From the cell containing the given text, extract its center point as (x, y) coordinate. 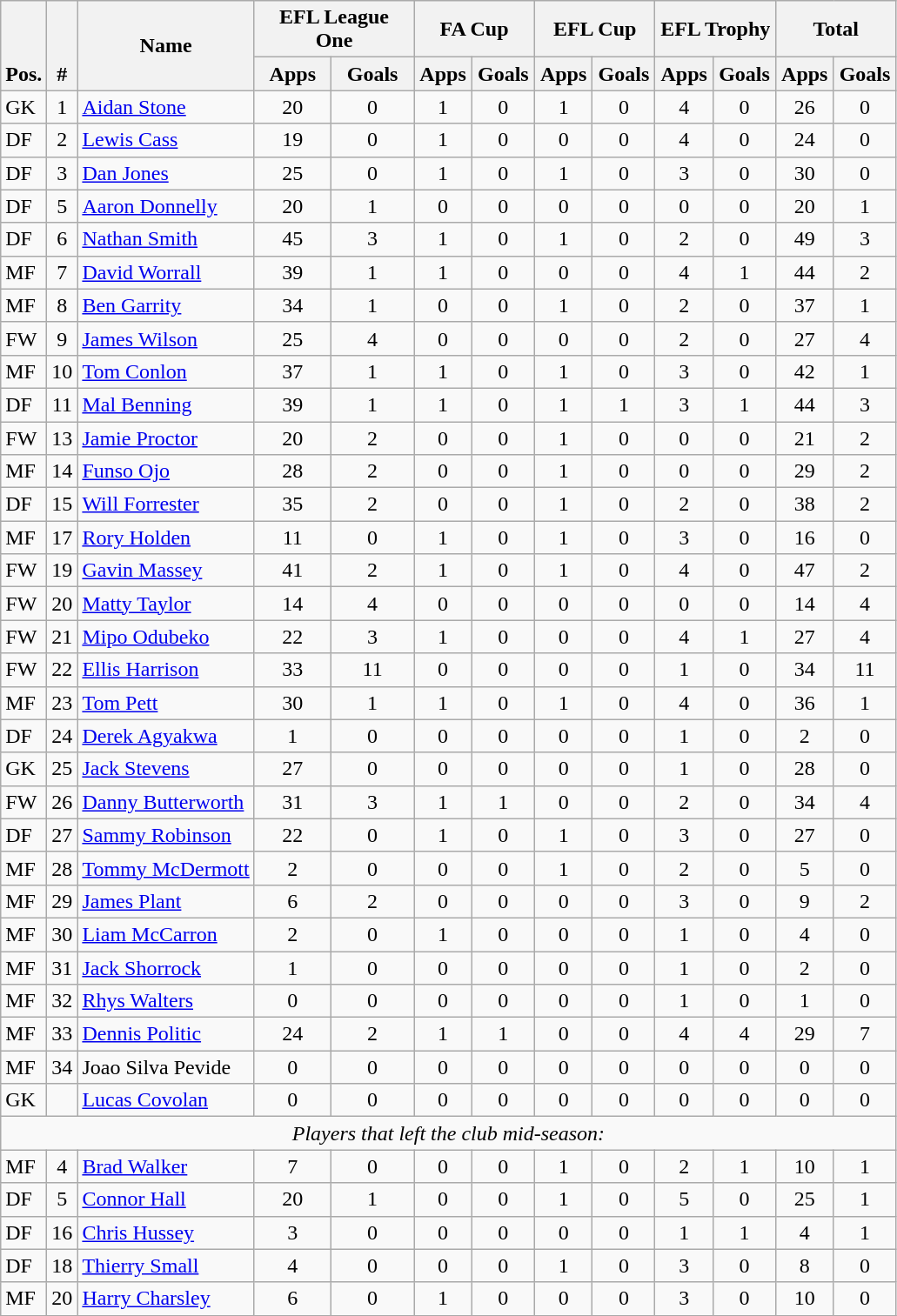
32 (63, 1001)
Rhys Walters (165, 1001)
38 (804, 504)
Joao Silva Pevide (165, 1067)
49 (804, 239)
Will Forrester (165, 504)
Dan Jones (165, 173)
Ellis Harrison (165, 670)
Thierry Small (165, 1266)
Brad Walker (165, 1166)
Aidan Stone (165, 107)
Matty Taylor (165, 604)
Connor Hall (165, 1199)
EFL Cup (595, 30)
Tom Pett (165, 703)
Funso Ojo (165, 471)
41 (292, 571)
Nathan Smith (165, 239)
Jamie Proctor (165, 438)
Aaron Donnelly (165, 206)
Gavin Massey (165, 571)
35 (292, 504)
Jack Shorrock (165, 968)
Players that left the club mid-season: (449, 1133)
17 (63, 538)
FA Cup (475, 30)
Harry Charsley (165, 1299)
Chris Hussey (165, 1232)
Derek Agyakwa (165, 736)
EFL Trophy (715, 30)
Mipo Odubeko (165, 637)
Danny Butterworth (165, 802)
Lewis Cass (165, 140)
Lucas Covolan (165, 1100)
45 (292, 239)
15 (63, 504)
Jack Stevens (165, 769)
Sammy Robinson (165, 835)
James Wilson (165, 338)
Tommy McDermott (165, 868)
Name (165, 45)
David Worrall (165, 272)
36 (804, 703)
# (63, 45)
Rory Holden (165, 538)
13 (63, 438)
Total (835, 30)
Dennis Politic (165, 1034)
Ben Garrity (165, 305)
EFL League One (334, 30)
18 (63, 1266)
23 (63, 703)
Tom Conlon (165, 371)
47 (804, 571)
Liam McCarron (165, 934)
Pos. (24, 45)
42 (804, 371)
Mal Benning (165, 404)
James Plant (165, 901)
